Return [X, Y] of the center of cell containing provided text 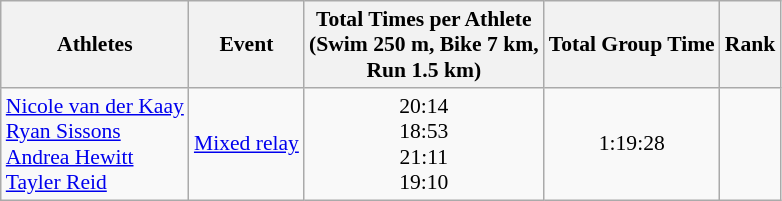
Athletes [95, 44]
20:1418:5321:1119:10 [424, 144]
Mixed relay [246, 144]
Rank [750, 44]
Nicole van der KaayRyan SissonsAndrea HewittTayler Reid [95, 144]
Event [246, 44]
Total Group Time [632, 44]
1:19:28 [632, 144]
Total Times per Athlete (Swim 250 m, Bike 7 km, Run 1.5 km) [424, 44]
